Search for the cell housing the specified text and yield its (X, Y) center coordinate. 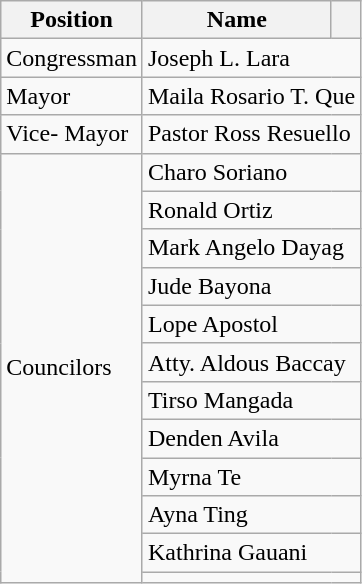
Councilors (72, 368)
Kathrina Gauani (251, 553)
Lope Apostol (251, 324)
Congressman (72, 58)
Mark Angelo Dayag (251, 248)
Jude Bayona (251, 286)
Joseph L. Lara (251, 58)
Charo Soriano (251, 172)
Ayna Ting (251, 515)
Position (72, 20)
Myrna Te (251, 477)
Name (236, 20)
Atty. Aldous Baccay (251, 362)
Denden Avila (251, 438)
Ronald Ortiz (251, 210)
Pastor Ross Resuello (251, 134)
Maila Rosario T. Que (251, 96)
Tirso Mangada (251, 400)
Mayor (72, 96)
Vice- Mayor (72, 134)
